Pinpoint the cell where the given text exists, returning its [X, Y] midpoint coordinate. 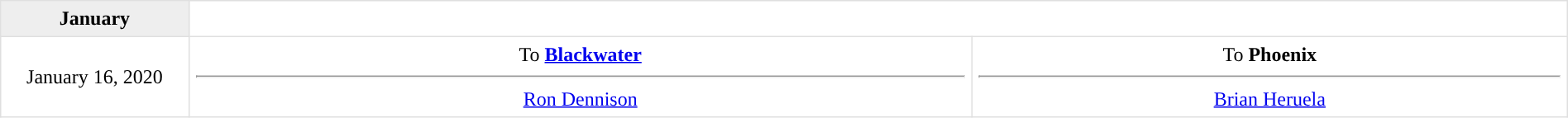
To BlackwaterRon Dennison [581, 77]
January 16, 2020 [94, 77]
To PhoenixBrian Heruela [1269, 77]
January [94, 19]
